Scan for the cell matching the given text and deliver its [X, Y] coordinate at center. 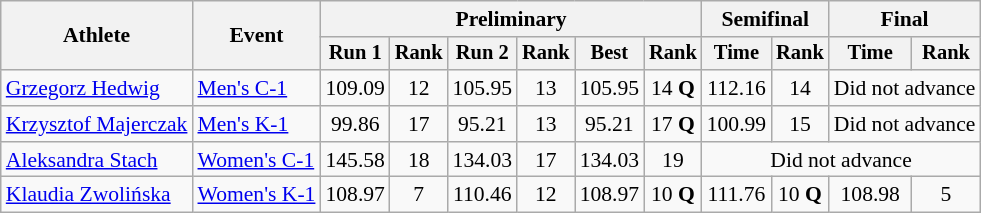
Event [256, 36]
99.86 [354, 124]
Run 1 [354, 54]
112.16 [736, 88]
5 [946, 195]
14 [800, 88]
110.46 [482, 195]
108.98 [870, 195]
Run 2 [482, 54]
Women's C-1 [256, 160]
7 [419, 195]
Best [610, 54]
Men's C-1 [256, 88]
145.58 [354, 160]
Aleksandra Stach [97, 160]
18 [419, 160]
15 [800, 124]
Men's K-1 [256, 124]
Krzysztof Majerczak [97, 124]
17 Q [673, 124]
111.76 [736, 195]
Athlete [97, 36]
Final [905, 19]
19 [673, 160]
Semifinal [766, 19]
Preliminary [510, 19]
14 Q [673, 88]
Women's K-1 [256, 195]
Grzegorz Hedwig [97, 88]
Klaudia Zwolińska [97, 195]
109.09 [354, 88]
100.99 [736, 124]
